Return (X, Y) of the center of cell containing provided text 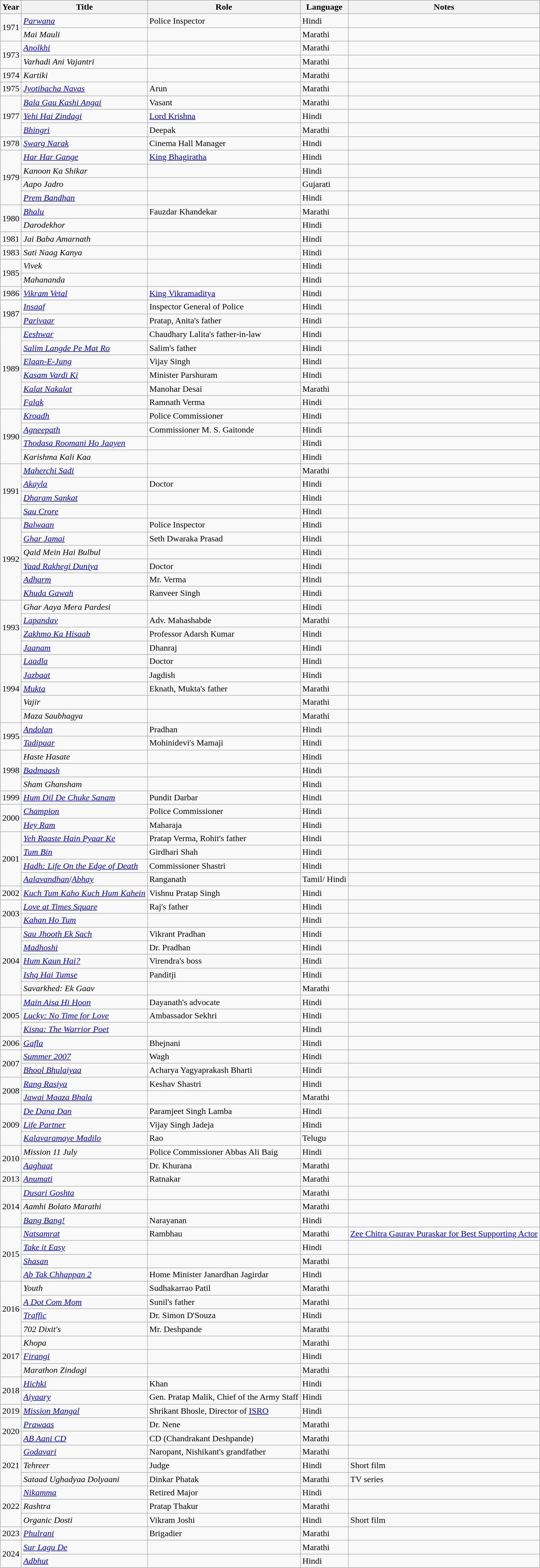
Retired Major (224, 1493)
Mahananda (85, 280)
Lord Krishna (224, 116)
2014 (11, 1206)
Parwana (85, 21)
Aalavandhan/Abhay (85, 879)
Inspector General of Police (224, 307)
Prem Bandhan (85, 198)
Elaan-E-Jung (85, 361)
2018 (11, 1390)
Kalat Nakalat (85, 389)
Mr. Deshpande (224, 1329)
Maza Saubhagya (85, 716)
Deepak (224, 130)
Brigadier (224, 1534)
Parivaar (85, 320)
Kuch Tum Kaho Kuch Hum Kahein (85, 893)
Vasant (224, 102)
Vikram Joshi (224, 1520)
2023 (11, 1534)
1971 (11, 28)
2006 (11, 1043)
1987 (11, 314)
Life Partner (85, 1125)
Mr. Verma (224, 579)
Paramjeet Singh Lamba (224, 1111)
Hadh: Life On the Edge of Death (85, 866)
Commissioner M. S. Gaitonde (224, 430)
Vijay Singh Jadeja (224, 1125)
Phulrani (85, 1534)
Shrikant Bhosle, Director of ISRO (224, 1411)
Police Commissioner Abbas Ali Baig (224, 1152)
Kasam Vardi Ki (85, 375)
2000 (11, 818)
Aapo Jadro (85, 184)
Role (224, 7)
Tamil/ Hindi (324, 879)
Year (11, 7)
1973 (11, 55)
Hum Kaun Hai? (85, 961)
Ratnakar (224, 1179)
Traffic (85, 1316)
Dr. Simon D'Souza (224, 1316)
Language (324, 7)
Aaghaat (85, 1166)
Vivek (85, 266)
Take it Easy (85, 1247)
Fauzdar Khandekar (224, 212)
Eeshwar (85, 334)
Shasan (85, 1261)
Home Minister Janardhan Jagirdar (224, 1275)
1991 (11, 491)
Notes (444, 7)
Andolan (85, 729)
Champion (85, 811)
Anumati (85, 1179)
Agneepath (85, 430)
Chaudhary Lalita's father-in-law (224, 334)
Godavari (85, 1452)
Vajir (85, 702)
Bhejnani (224, 1043)
Maharaja (224, 825)
Salim's father (224, 348)
Kroadh (85, 416)
Bhingri (85, 130)
Pratap Verma, Rohit's father (224, 839)
2009 (11, 1125)
Love at Times Square (85, 907)
1985 (11, 273)
Arun (224, 89)
Mission Mangal (85, 1411)
A Dot Com Mom (85, 1302)
Madhoshi (85, 947)
Panditji (224, 975)
1980 (11, 218)
2024 (11, 1554)
Savarkhed: Ek Gaav (85, 988)
Ishq Hai Tumse (85, 975)
Lapandav (85, 621)
Title (85, 7)
Maherchi Sadi (85, 471)
Jagdish (224, 675)
Hey Ram (85, 825)
Bhool Bhulaiyaa (85, 1070)
Tehreer (85, 1465)
Vikrant Pradhan (224, 934)
Marathon Zindagi (85, 1370)
Dinkar Phatak (224, 1479)
Tadipaar (85, 743)
Dusari Goshta (85, 1193)
Sati Naag Kanya (85, 252)
Keshav Shastri (224, 1084)
Vikram Vetal (85, 293)
Kanoon Ka Shikar (85, 171)
Firangi (85, 1356)
Badmaash (85, 770)
Dharam Sankat (85, 498)
Balwaan (85, 525)
1998 (11, 770)
Aiyaary (85, 1397)
Vijay Singh (224, 361)
AB Aani CD (85, 1438)
Vishnu Pratap Singh (224, 893)
Virendra's boss (224, 961)
Naropant, Nishikant's grandfather (224, 1452)
2004 (11, 961)
Har Har Gange (85, 157)
Aamhi Bolato Marathi (85, 1206)
Kartiki (85, 75)
Kalavaramaye Madilo (85, 1138)
2016 (11, 1309)
Wagh (224, 1057)
2022 (11, 1506)
Jyotibacha Navas (85, 89)
Ranveer Singh (224, 593)
1974 (11, 75)
Mohinidevi's Mamaji (224, 743)
TV series (444, 1479)
Pratap, Anita's father (224, 320)
Yaad Rakhegi Duniya (85, 566)
Prawaas (85, 1424)
Darodekhor (85, 225)
Raj's father (224, 907)
Thodasa Roomani Ho Jaayen (85, 443)
1993 (11, 627)
Qaid Mein Hai Bulbul (85, 552)
Gen. Pratap Malik, Chief of the Army Staff (224, 1397)
Karishma Kali Kaa (85, 457)
Yeh Raaste Hain Pyaar Ke (85, 839)
Gafla (85, 1043)
Pundit Darbar (224, 797)
Judge (224, 1465)
1986 (11, 293)
Adbhut (85, 1561)
CD (Chandrakant Deshpande) (224, 1438)
Ghar Aaya Mera Pardesi (85, 607)
Adharm (85, 579)
Main Aisa Hi Hoon (85, 1002)
1989 (11, 368)
1990 (11, 436)
Rambhau (224, 1234)
Yehi Hai Zindagi (85, 116)
Tum Bin (85, 852)
1995 (11, 736)
Youth (85, 1288)
Nikamma (85, 1493)
Sau Crore (85, 511)
Rang Rasiya (85, 1084)
Kahan Ho Tum (85, 920)
Lucky: No Time for Love (85, 1015)
Zee Chitra Gaurav Puraskar for Best Supporting Actor (444, 1234)
1999 (11, 797)
Mission 11 July (85, 1152)
Khan (224, 1384)
1992 (11, 559)
Khuda Gawah (85, 593)
Telugu (324, 1138)
Minister Parshuram (224, 375)
Sham Ghansham (85, 784)
Dhanraj (224, 648)
Pratap Thakur (224, 1506)
Swarg Narak (85, 143)
Ambassador Sekhri (224, 1015)
Narayanan (224, 1220)
2005 (11, 1015)
Eknath, Mukta's father (224, 689)
Ab Tak Chhappan 2 (85, 1275)
Sau Jhooth Ek Sach (85, 934)
Gujarati (324, 184)
2015 (11, 1254)
702 Dixit's (85, 1329)
Khopa (85, 1343)
Jai Baba Amarnath (85, 239)
Mukta (85, 689)
Natsamrat (85, 1234)
Sataad Ughadyaa Dolyaani (85, 1479)
Ghar Jamai (85, 539)
2008 (11, 1091)
2013 (11, 1179)
2010 (11, 1159)
Rashtra (85, 1506)
Organic Dosti (85, 1520)
Haste Hasate (85, 757)
2017 (11, 1356)
2002 (11, 893)
Dayanath's advocate (224, 1002)
Jawai Maaza Bhala (85, 1097)
Salim Langde Pe Mat Ro (85, 348)
2001 (11, 859)
Zakhmo Ka Hisaab (85, 634)
Hichki (85, 1384)
Insaaf (85, 307)
Summer 2007 (85, 1057)
Ranganath (224, 879)
Varhadi Ani Vajantri (85, 62)
Professor Adarsh Kumar (224, 634)
Sudhakarrao Patil (224, 1288)
Pradhan (224, 729)
Dr. Nene (224, 1424)
Falak (85, 402)
De Dana Dan (85, 1111)
1979 (11, 177)
Bala Gau Kashi Angai (85, 102)
Dr. Khurana (224, 1166)
Manohar Desai (224, 389)
Commissioner Shastri (224, 866)
1981 (11, 239)
Bhalu (85, 212)
King Vikramaditya (224, 293)
2003 (11, 913)
2021 (11, 1465)
Dr. Pradhan (224, 947)
1978 (11, 143)
1977 (11, 116)
Ramnath Verma (224, 402)
Seth Dwaraka Prasad (224, 539)
Girdhari Shah (224, 852)
Akayla (85, 484)
Kisna: The Warrior Poet (85, 1029)
1983 (11, 252)
Jaanam (85, 648)
1994 (11, 689)
Anolkhi (85, 48)
Bang Bang! (85, 1220)
Laadla (85, 661)
Acharya Yagyaprakash Bharti (224, 1070)
2019 (11, 1411)
Sunil's father (224, 1302)
Mai Mauli (85, 34)
Hum Dil De Chuke Sanam (85, 797)
Jazbaat (85, 675)
King Bhagiratha (224, 157)
Rao (224, 1138)
Adv. Mahashabde (224, 621)
Sur Lagu De (85, 1547)
1975 (11, 89)
2020 (11, 1431)
2007 (11, 1063)
Cinema Hall Manager (224, 143)
